Locate the cell with the specified text and output its (X, Y) center coordinate. 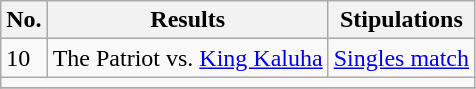
Stipulations (401, 20)
Singles match (401, 58)
The Patriot vs. King Kaluha (188, 58)
Results (188, 20)
No. (24, 20)
10 (24, 58)
